Locate the cell with the specified text and output its (x, y) center coordinate. 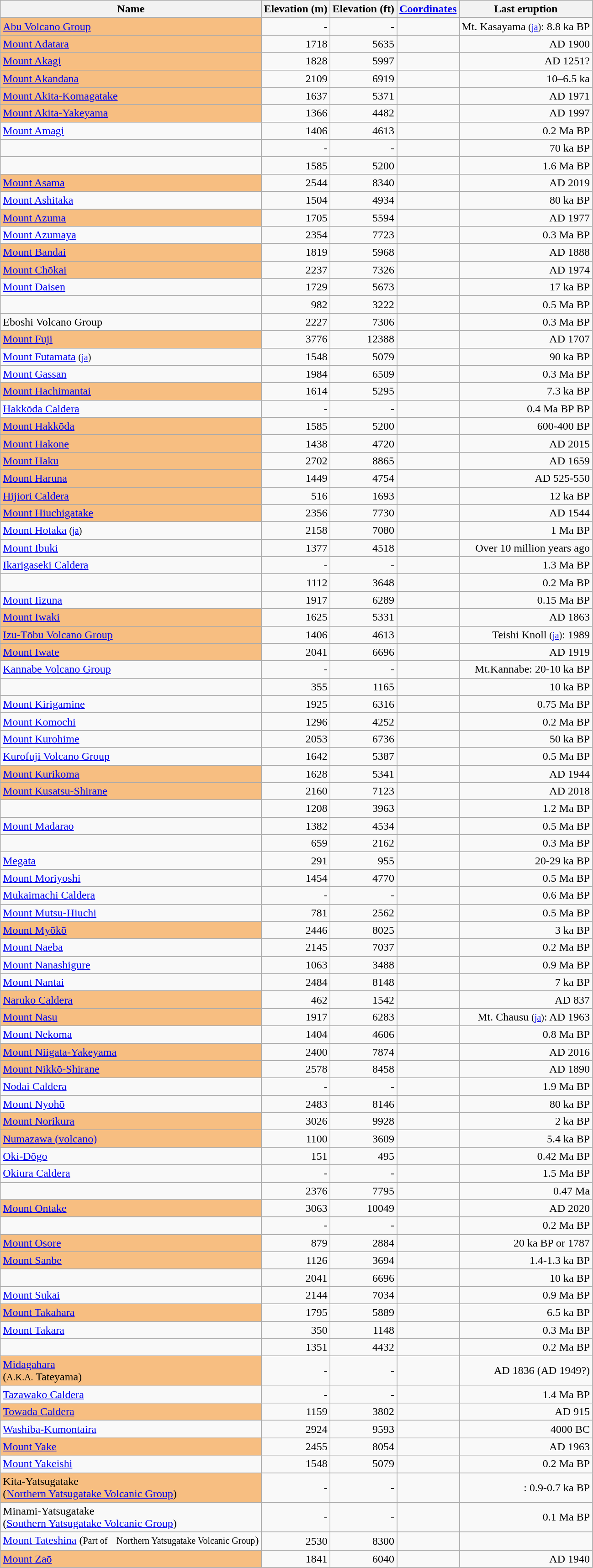
Mount Takahara (131, 1312)
0.6 Ma BP (526, 895)
3 ka BP (526, 930)
4000 BC (526, 1429)
Mt.Kannabe: 20-10 ka BP (526, 669)
4482 (363, 113)
Mount Kurikoma (131, 774)
462 (296, 1000)
7326 (363, 270)
5968 (363, 253)
1366 (296, 113)
Mount Azumaya (131, 235)
1351 (296, 1347)
Towada Caldera (131, 1412)
1984 (296, 374)
70 ka BP (526, 148)
Mount Mutsu-Hiuchi (131, 913)
Mount Hakone (131, 443)
2109 (296, 79)
Mount Norikura (131, 1121)
Mount Iwaki (131, 617)
5594 (363, 218)
1159 (296, 1412)
2924 (296, 1429)
1112 (296, 583)
2446 (296, 930)
Mount Akita-Komagatake (131, 96)
90 ka BP (526, 357)
8340 (363, 183)
1819 (296, 253)
Mount Hakkōda (131, 426)
Mount Niigata-Yakeyama (131, 1052)
AD 1863 (526, 617)
Mount Nekoma (131, 1034)
Mount Akandana (131, 79)
5889 (363, 1312)
1.6 Ma BP (526, 165)
0.47 Ma (526, 1191)
AD 1919 (526, 652)
Mount Nantai (131, 982)
1625 (296, 617)
3026 (296, 1121)
2884 (363, 1243)
Coordinates (428, 9)
1449 (296, 478)
AD 1544 (526, 513)
1729 (296, 287)
1542 (363, 1000)
Naruko Caldera (131, 1000)
1126 (296, 1260)
5295 (363, 391)
1504 (296, 200)
AD 1944 (526, 774)
Mount Adatara (131, 44)
1841 (296, 1559)
Mount Madarao (131, 826)
7723 (363, 235)
350 (296, 1330)
0.8 Ma BP (526, 1034)
AD 837 (526, 1000)
2145 (296, 947)
1795 (296, 1312)
5997 (363, 61)
6919 (363, 79)
Mount Futamata (ja) (131, 357)
Elevation (m) (296, 9)
Mount Nasu (131, 1017)
5673 (363, 287)
10049 (363, 1208)
Mount Amagi (131, 131)
291 (296, 861)
6283 (363, 1017)
Mount Gassan (131, 374)
1.4-1.3 ka BP (526, 1260)
Elevation (ft) (363, 9)
3609 (363, 1139)
2530 (296, 1541)
7 ka BP (526, 982)
6316 (363, 704)
Mount Kusatsu-Shirane (131, 791)
2578 (296, 1069)
Kita-Yatsugatake(Northern Yatsugatake Volcanic Group) (131, 1488)
659 (296, 843)
Kurofuji Volcano Group (131, 756)
Mount Haku (131, 461)
Mt. Chausu (ja): AD 1963 (526, 1017)
6289 (363, 600)
2158 (296, 531)
9593 (363, 1429)
Mount Asama (131, 183)
355 (296, 687)
2160 (296, 791)
5635 (363, 44)
0.75 Ma BP (526, 704)
2227 (296, 322)
1063 (296, 965)
Mount Ibuki (131, 548)
1 Ma BP (526, 531)
955 (363, 861)
7080 (363, 531)
1.9 Ma BP (526, 1087)
1718 (296, 44)
7306 (363, 322)
Okiura Caldera (131, 1173)
1382 (296, 826)
4252 (363, 721)
516 (296, 495)
3776 (296, 339)
1925 (296, 704)
6509 (363, 374)
3063 (296, 1208)
1637 (296, 96)
AD 2015 (526, 443)
Washiba-Kumontaira (131, 1429)
AD 2019 (526, 183)
Mount Myōkō (131, 930)
Hijiori Caldera (131, 495)
7123 (363, 791)
AD 1963 (526, 1447)
3222 (363, 305)
4432 (363, 1347)
AD 1659 (526, 461)
0.15 Ma BP (526, 600)
50 ka BP (526, 739)
Mount Azuma (131, 218)
3802 (363, 1412)
Mount Akagi (131, 61)
7795 (363, 1191)
2356 (296, 513)
Mount Nanashigure (131, 965)
1296 (296, 721)
3694 (363, 1260)
Mount Kirigamine (131, 704)
12 ka BP (526, 495)
Mount Naeba (131, 947)
1.3 Ma BP (526, 565)
Teishi Knoll (ja): 1989 (526, 635)
8458 (363, 1069)
AD 1977 (526, 218)
AD 2016 (526, 1052)
Mount Akita-Yakeyama (131, 113)
AD 1900 (526, 44)
AD 1971 (526, 96)
4518 (363, 548)
Ikarigaseki Caldera (131, 565)
Mount Takara (131, 1330)
Megata (131, 861)
AD 525-550 (526, 478)
Mount Zaō (131, 1559)
8054 (363, 1447)
Mount Kurohime (131, 739)
1.5 Ma BP (526, 1173)
4754 (363, 478)
2144 (296, 1295)
2562 (363, 913)
2 ka BP (526, 1121)
5341 (363, 774)
1.4 Ma BP (526, 1394)
1628 (296, 774)
781 (296, 913)
Izu-Tōbu Volcano Group (131, 635)
2400 (296, 1052)
1100 (296, 1139)
Mount Nikkō-Shirane (131, 1069)
20 ka BP or 1787 (526, 1243)
4720 (363, 443)
2162 (363, 843)
8865 (363, 461)
Mount Iizuna (131, 600)
3963 (363, 809)
1165 (363, 687)
AD 2018 (526, 791)
0.4 Ma BP BP (526, 409)
8300 (363, 1541)
0.42 Ma BP (526, 1156)
8025 (363, 930)
2354 (296, 235)
1642 (296, 756)
Mount Sanbe (131, 1260)
1404 (296, 1034)
1.2 Ma BP (526, 809)
Mount Komochi (131, 721)
2544 (296, 183)
151 (296, 1156)
Mount Yake (131, 1447)
9928 (363, 1121)
5331 (363, 617)
2702 (296, 461)
10–6.5 ka (526, 79)
4606 (363, 1034)
Mount Hotaka (ja) (131, 531)
20-29 ka BP (526, 861)
879 (296, 1243)
7.3 ka BP (526, 391)
Mount Iwate (131, 652)
2455 (296, 1447)
AD 1890 (526, 1069)
Mount Hiuchigatake (131, 513)
1377 (296, 548)
Minami-Yatsugatake(Southern Yatsugatake Volcanic Group) (131, 1517)
Mukaimachi Caldera (131, 895)
3648 (363, 583)
8148 (363, 982)
Mount Ontake (131, 1208)
Abu Volcano Group (131, 26)
AD 2020 (526, 1208)
1705 (296, 218)
Numazawa (volcano) (131, 1139)
495 (363, 1156)
1614 (296, 391)
AD 1707 (526, 339)
Mount Bandai (131, 253)
Mount Haruna (131, 478)
Name (131, 9)
1454 (296, 878)
6736 (363, 739)
2483 (296, 1104)
600-400 BP (526, 426)
Mount Ashitaka (131, 200)
Mount Hachimantai (131, 391)
1828 (296, 61)
2237 (296, 270)
6.5 ka BP (526, 1312)
Mount Sukai (131, 1295)
Eboshi Volcano Group (131, 322)
8146 (363, 1104)
1148 (363, 1330)
Mount Osore (131, 1243)
4770 (363, 878)
2376 (296, 1191)
Hakkōda Caldera (131, 409)
4534 (363, 826)
AD 915 (526, 1412)
5387 (363, 756)
12388 (363, 339)
AD 1251? (526, 61)
1693 (363, 495)
1438 (296, 443)
Nodai Caldera (131, 1087)
Mount Chōkai (131, 270)
AD 1888 (526, 253)
Mt. Kasayama (ja): 8.8 ka BP (526, 26)
Mount Daisen (131, 287)
6040 (363, 1559)
2053 (296, 739)
17 ka BP (526, 287)
7730 (363, 513)
Mount Yakeishi (131, 1464)
Mount Tateshina (Part of Northern Yatsugatake Volcanic Group) (131, 1541)
Mount Moriyoshi (131, 878)
Mount Fuji (131, 339)
Midagahara(A.K.A. Tateyama) (131, 1371)
Over 10 million years ago (526, 548)
Last eruption (526, 9)
AD 1974 (526, 270)
5371 (363, 96)
3488 (363, 965)
5.4 ka BP (526, 1139)
: 0.9-0.7 ka BP (526, 1488)
4934 (363, 200)
7874 (363, 1052)
0.1 Ma BP (526, 1517)
Tazawako Caldera (131, 1394)
AD 1940 (526, 1559)
Oki-Dōgo (131, 1156)
Kannabe Volcano Group (131, 669)
AD 1997 (526, 113)
7037 (363, 947)
1208 (296, 809)
2484 (296, 982)
AD 1836 (AD 1949?) (526, 1371)
7034 (363, 1295)
Mount Nyohō (131, 1104)
982 (296, 305)
